Provide the [x, y] coordinate of the cell's center where the given text is located.  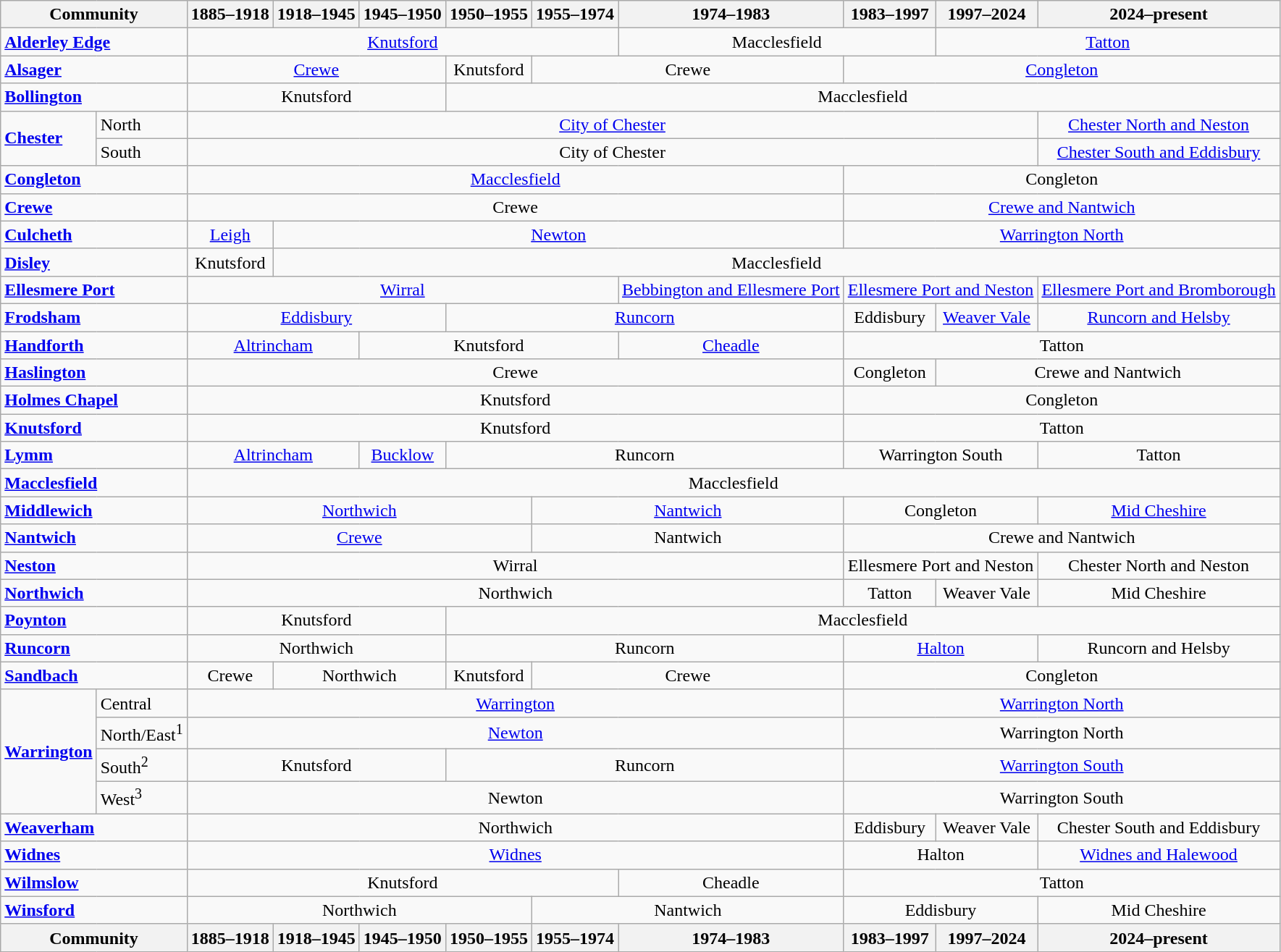
Central [142, 703]
Sandbach [94, 675]
Chester [49, 138]
Frodsham [94, 317]
Middlewich [94, 510]
Disley [94, 262]
Alderley Edge [94, 42]
Ellesmere Port and Bromborough [1159, 290]
Holmes Chapel [94, 400]
Poynton [94, 620]
Bebbington and Ellesmere Port [731, 290]
Weaverham [94, 827]
North [142, 125]
South2 [142, 766]
Leigh [230, 235]
Ellesmere Port [94, 290]
Widnes and Halewood [1159, 855]
West3 [142, 798]
Alsager [94, 69]
Wilmslow [94, 883]
Handforth [94, 345]
Winsford [94, 910]
Bollington [94, 97]
Neston [94, 565]
Haslington [94, 373]
Culcheth [94, 235]
South [142, 152]
North/East1 [142, 733]
Bucklow [403, 455]
Lymm [94, 455]
